Locate the cell with the specified text and output its (x, y) center coordinate. 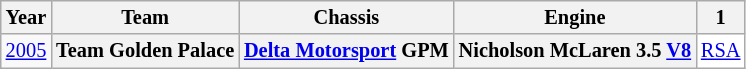
Nicholson McLaren 3.5 V8 (575, 51)
RSA (720, 51)
Team (145, 17)
Chassis (346, 17)
1 (720, 17)
Delta Motorsport GPM (346, 51)
2005 (26, 51)
Year (26, 17)
Engine (575, 17)
Team Golden Palace (145, 51)
